Extract the [X, Y] coordinate from the center of the cell holding the provided text.  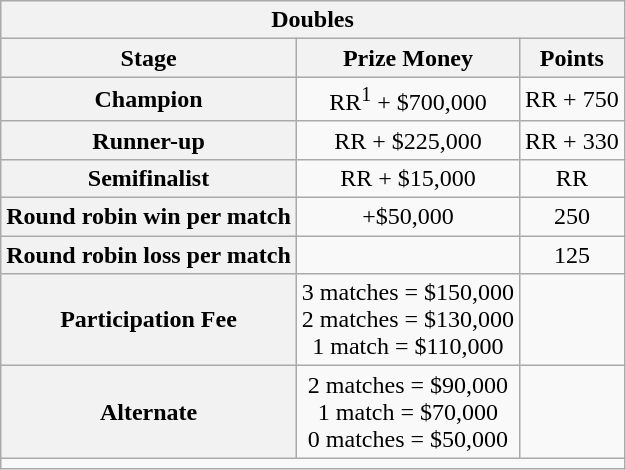
RR [572, 178]
RR + $15,000 [408, 178]
Prize Money [408, 58]
Stage [149, 58]
RR + $225,000 [408, 140]
RR1 + $700,000 [408, 100]
Semifinalist [149, 178]
2 matches = $90,0001 match = $70,0000 matches = $50,000 [408, 412]
Round robin win per match [149, 217]
Champion [149, 100]
3 matches = $150,0002 matches = $130,0001 match = $110,000 [408, 320]
+$50,000 [408, 217]
Participation Fee [149, 320]
Points [572, 58]
RR + 330 [572, 140]
Doubles [312, 20]
Runner-up [149, 140]
125 [572, 255]
Round robin loss per match [149, 255]
Alternate [149, 412]
250 [572, 217]
RR + 750 [572, 100]
